Identify which cell holds the provided text, then report its [x, y] central coordinate. 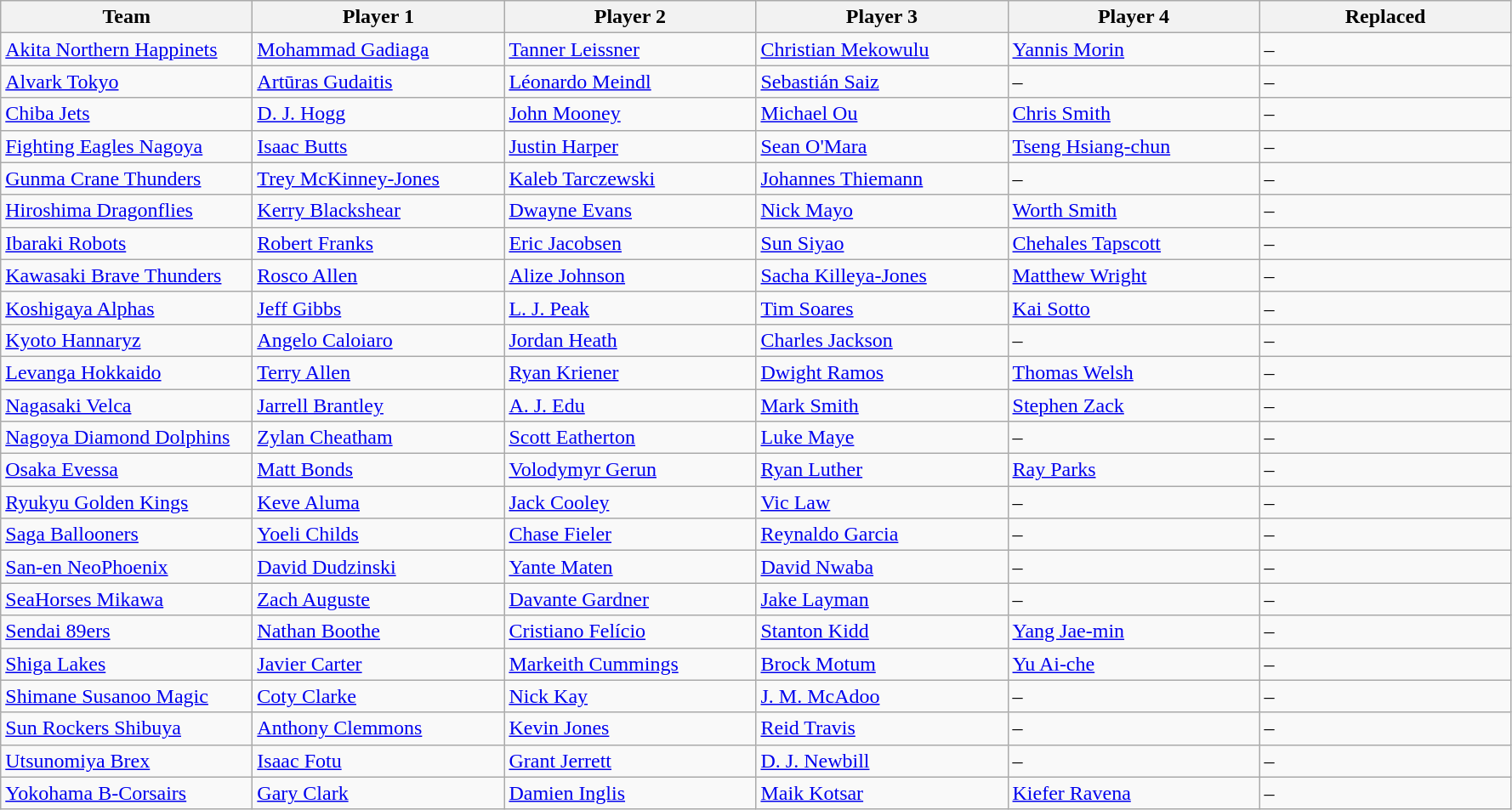
Sebastián Saiz [882, 82]
SeaHorses Mikawa [127, 599]
Fighting Eagles Nagoya [127, 146]
Angelo Caloiaro [378, 340]
Anthony Clemmons [378, 728]
Sun Rockers Shibuya [127, 728]
Ryukyu Golden Kings [127, 502]
Player 4 [1134, 17]
Worth Smith [1134, 211]
Shiga Lakes [127, 664]
Nagasaki Velca [127, 405]
Thomas Welsh [1134, 372]
D. J. Newbill [882, 761]
Gary Clark [378, 793]
John Mooney [630, 114]
Matt Bonds [378, 470]
Artūras Gudaitis [378, 82]
Eric Jacobsen [630, 243]
Chiba Jets [127, 114]
Sun Siyao [882, 243]
Michael Ou [882, 114]
D. J. Hogg [378, 114]
Mark Smith [882, 405]
Yoeli Childs [378, 535]
Yante Maten [630, 567]
Dwayne Evans [630, 211]
Akita Northern Happinets [127, 49]
J. M. McAdoo [882, 696]
Ryan Kriener [630, 372]
Hiroshima Dragonflies [127, 211]
Ray Parks [1134, 470]
Utsunomiya Brex [127, 761]
Mohammad Gadiaga [378, 49]
David Dudzinski [378, 567]
Davante Gardner [630, 599]
Saga Ballooners [127, 535]
Levanga Hokkaido [127, 372]
Javier Carter [378, 664]
Yang Jae-min [1134, 632]
Tseng Hsiang-chun [1134, 146]
Stephen Zack [1134, 405]
Justin Harper [630, 146]
Jarrell Brantley [378, 405]
Damien Inglis [630, 793]
Markeith Cummings [630, 664]
Reid Travis [882, 728]
Matthew Wright [1134, 275]
Robert Franks [378, 243]
Jordan Heath [630, 340]
Player 2 [630, 17]
Cristiano Felício [630, 632]
Shimane Susanoo Magic [127, 696]
Chase Fieler [630, 535]
Johannes Thiemann [882, 178]
Chris Smith [1134, 114]
Jack Cooley [630, 502]
Sean O'Mara [882, 146]
Zach Auguste [378, 599]
A. J. Edu [630, 405]
Yannis Morin [1134, 49]
Kyoto Hannaryz [127, 340]
Sacha Killeya-Jones [882, 275]
Sendai 89ers [127, 632]
Maik Kotsar [882, 793]
Nick Mayo [882, 211]
Nathan Boothe [378, 632]
Ibaraki Robots [127, 243]
Dwight Ramos [882, 372]
Kai Sotto [1134, 308]
Kevin Jones [630, 728]
Kiefer Ravena [1134, 793]
Christian Mekowulu [882, 49]
Jake Layman [882, 599]
Team [127, 17]
Kawasaki Brave Thunders [127, 275]
Grant Jerrett [630, 761]
Brock Motum [882, 664]
Osaka Evessa [127, 470]
Alize Johnson [630, 275]
Kaleb Tarczewski [630, 178]
Ryan Luther [882, 470]
Vic Law [882, 502]
Zylan Cheatham [378, 438]
Chehales Tapscott [1134, 243]
Replaced [1385, 17]
San-en NeoPhoenix [127, 567]
Isaac Butts [378, 146]
Jeff Gibbs [378, 308]
Alvark Tokyo [127, 82]
Gunma Crane Thunders [127, 178]
Volodymyr Gerun [630, 470]
Nagoya Diamond Dolphins [127, 438]
David Nwaba [882, 567]
L. J. Peak [630, 308]
Léonardo Meindl [630, 82]
Charles Jackson [882, 340]
Terry Allen [378, 372]
Isaac Fotu [378, 761]
Player 3 [882, 17]
Reynaldo Garcia [882, 535]
Coty Clarke [378, 696]
Keve Aluma [378, 502]
Rosco Allen [378, 275]
Luke Maye [882, 438]
Tim Soares [882, 308]
Yokohama B-Corsairs [127, 793]
Koshigaya Alphas [127, 308]
Player 1 [378, 17]
Yu Ai-che [1134, 664]
Nick Kay [630, 696]
Trey McKinney-Jones [378, 178]
Scott Eatherton [630, 438]
Kerry Blackshear [378, 211]
Stanton Kidd [882, 632]
Tanner Leissner [630, 49]
